Extract the [x, y] coordinate from the center of the cell holding the provided text.  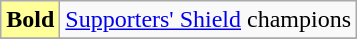
Bold [30, 20]
Supporters' Shield champions [208, 20]
